Return the [x, y] coordinate for the center point of the cell that contains the specified text.  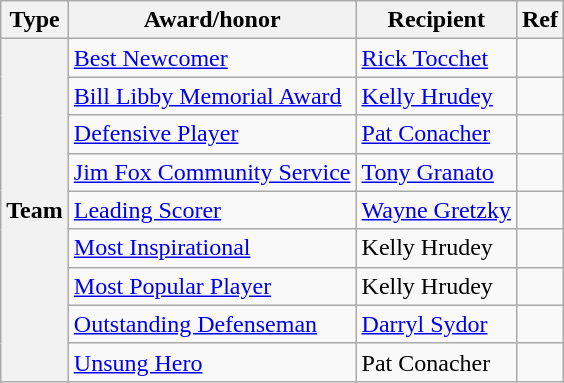
Outstanding Defenseman [212, 324]
Most Inspirational [212, 248]
Tony Granato [436, 172]
Leading Scorer [212, 210]
Rick Tocchet [436, 58]
Best Newcomer [212, 58]
Bill Libby Memorial Award [212, 96]
Darryl Sydor [436, 324]
Award/honor [212, 20]
Wayne Gretzky [436, 210]
Ref [540, 20]
Defensive Player [212, 134]
Recipient [436, 20]
Unsung Hero [212, 362]
Team [35, 210]
Most Popular Player [212, 286]
Type [35, 20]
Jim Fox Community Service [212, 172]
